Output the (x, y) coordinate of the center of the cell containing the given text.  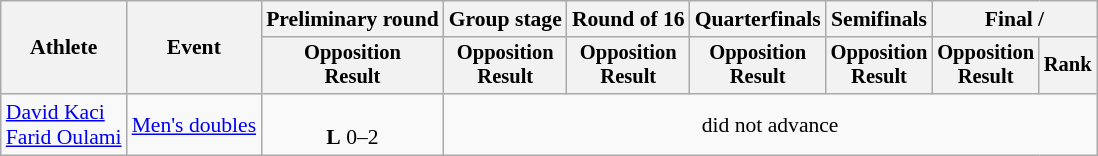
Final / (1014, 19)
David KaciFarid Oulami (64, 124)
L 0–2 (352, 124)
Men's doubles (194, 124)
Rank (1068, 66)
Group stage (506, 19)
Preliminary round (352, 19)
Quarterfinals (758, 19)
Round of 16 (628, 19)
Athlete (64, 48)
Semifinals (880, 19)
Event (194, 48)
did not advance (770, 124)
